Identify which cell holds the provided text, then report its (x, y) central coordinate. 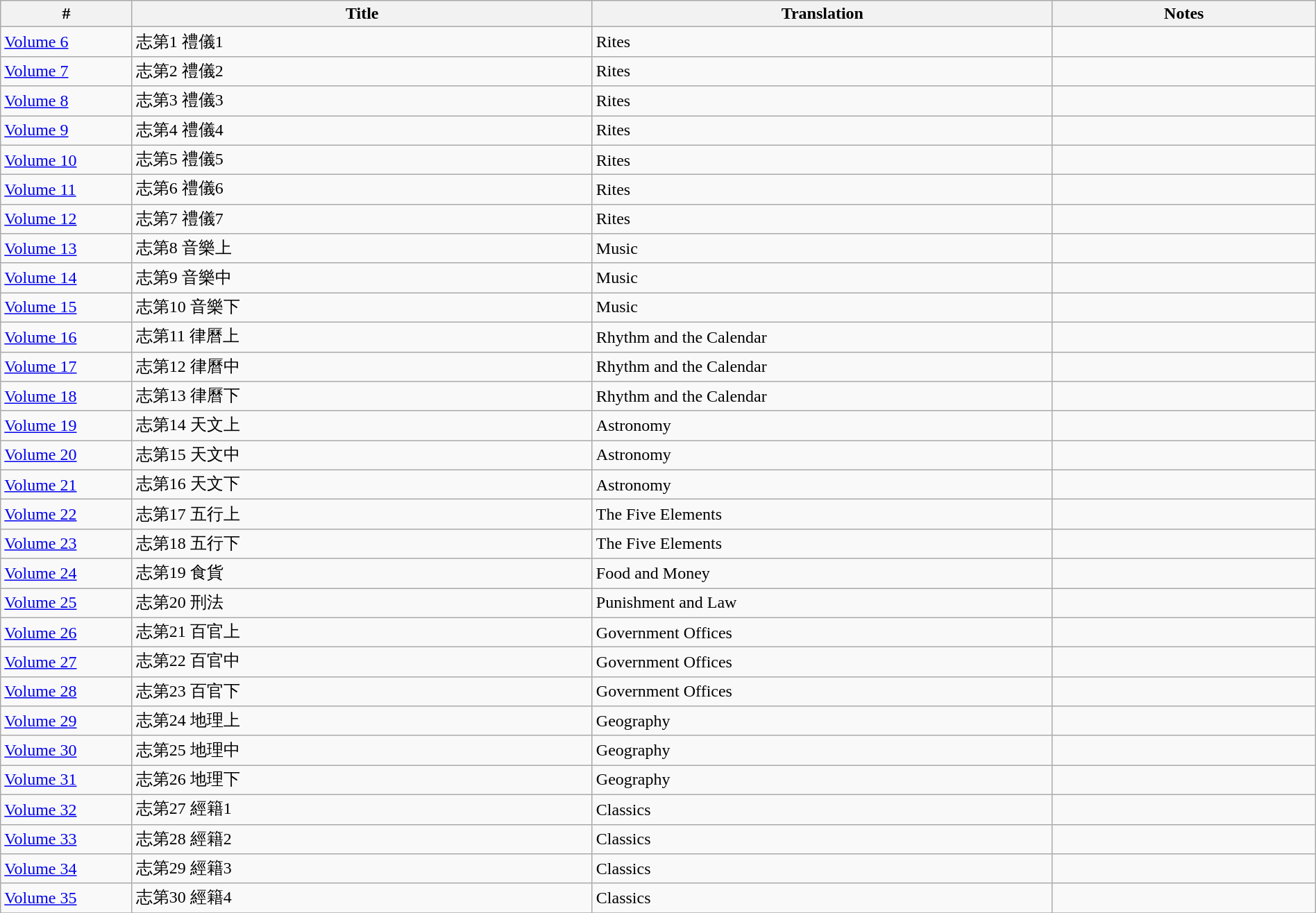
Volume 28 (67, 691)
Volume 13 (67, 248)
Volume 7 (67, 71)
Volume 12 (67, 219)
Volume 24 (67, 573)
Volume 34 (67, 869)
Volume 17 (67, 366)
Volume 14 (67, 278)
Notes (1184, 14)
Volume 26 (67, 633)
志第24 地理上 (362, 722)
志第9 音樂中 (362, 278)
志第20 刑法 (362, 604)
Volume 19 (67, 426)
志第3 禮儀3 (362, 101)
Volume 11 (67, 190)
Volume 8 (67, 101)
Volume 25 (67, 604)
Volume 22 (67, 515)
Volume 6 (67, 42)
志第17 五行上 (362, 515)
Volume 23 (67, 544)
Volume 30 (67, 751)
志第4 禮儀4 (362, 130)
志第5 禮儀5 (362, 160)
志第15 天文中 (362, 455)
志第10 音樂下 (362, 308)
志第1 禮儀1 (362, 42)
Volume 10 (67, 160)
志第6 禮儀6 (362, 190)
Food and Money (822, 573)
志第13 律曆下 (362, 397)
志第27 經籍1 (362, 809)
Volume 9 (67, 130)
志第19 食貨 (362, 573)
志第8 音樂上 (362, 248)
Volume 32 (67, 809)
Volume 33 (67, 839)
志第11 律曆上 (362, 337)
Volume 16 (67, 337)
Translation (822, 14)
Volume 31 (67, 780)
Title (362, 14)
志第12 律曆中 (362, 366)
志第29 經籍3 (362, 869)
志第7 禮儀7 (362, 219)
志第14 天文上 (362, 426)
Volume 21 (67, 484)
Volume 27 (67, 662)
Volume 35 (67, 898)
志第23 百官下 (362, 691)
志第22 百官中 (362, 662)
志第28 經籍2 (362, 839)
Punishment and Law (822, 604)
志第16 天文下 (362, 484)
志第30 經籍4 (362, 898)
志第21 百官上 (362, 633)
志第18 五行下 (362, 544)
志第2 禮儀2 (362, 71)
Volume 29 (67, 722)
Volume 15 (67, 308)
志第25 地理中 (362, 751)
志第26 地理下 (362, 780)
# (67, 14)
Volume 18 (67, 397)
Volume 20 (67, 455)
